Capture the cell that displays the provided text and extract its (x, y) central coordinate. 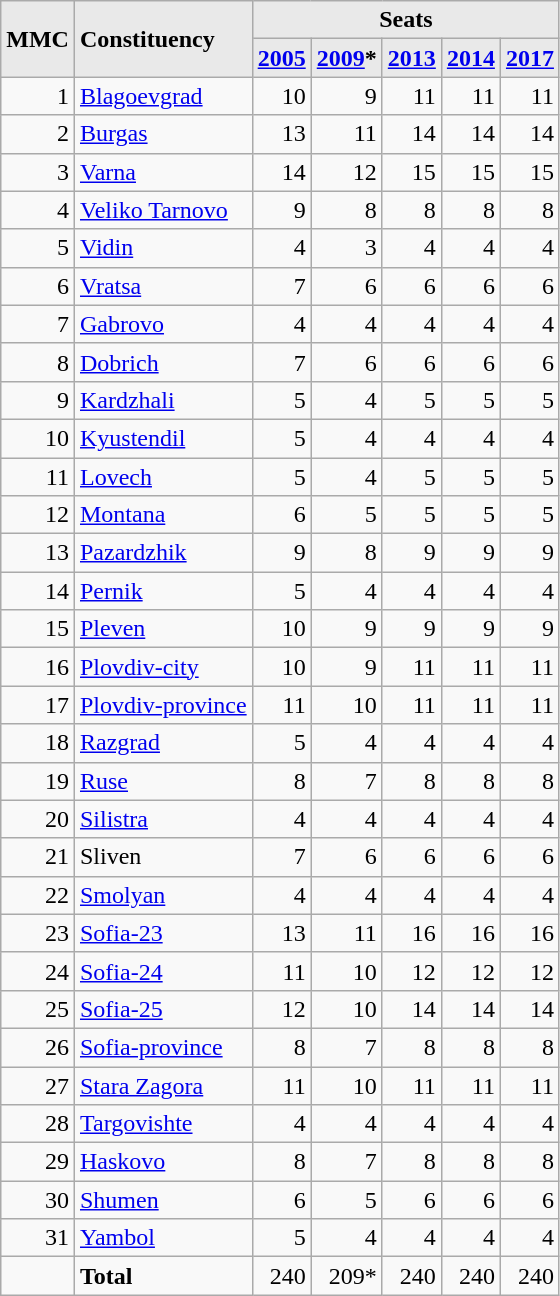
Montana (163, 515)
Dobrich (163, 362)
Razgrad (163, 743)
2017 (530, 58)
Sliven (163, 857)
30 (38, 1200)
Pernik (163, 591)
2005 (282, 58)
Seats (406, 20)
2013 (412, 58)
Kyustendil (163, 438)
25 (38, 1009)
Lovech (163, 477)
Shumen (163, 1200)
1 (38, 96)
Sofia-province (163, 1047)
2 (38, 134)
Smolyan (163, 895)
Varna (163, 172)
Yambol (163, 1238)
Stara Zagora (163, 1085)
29 (38, 1162)
Constituency (163, 39)
23 (38, 933)
19 (38, 781)
Pleven (163, 629)
Sofia-25 (163, 1009)
Targovishte (163, 1124)
31 (38, 1238)
Plovdiv-province (163, 705)
21 (38, 857)
26 (38, 1047)
22 (38, 895)
Kardzhali (163, 400)
Burgas (163, 134)
Blagoevgrad (163, 96)
Total (163, 1276)
Plovdiv-city (163, 667)
Haskovo (163, 1162)
MMC (38, 39)
Pazardzhik (163, 553)
Veliko Tarnovo (163, 210)
Sofia-23 (163, 933)
28 (38, 1124)
27 (38, 1085)
Vratsa (163, 286)
18 (38, 743)
Gabrovo (163, 324)
209* (346, 1276)
Vidin (163, 248)
20 (38, 819)
2009* (346, 58)
17 (38, 705)
2014 (470, 58)
Silistra (163, 819)
Ruse (163, 781)
24 (38, 971)
Sofia-24 (163, 971)
